From the cell containing the given text, extract its center point as [x, y] coordinate. 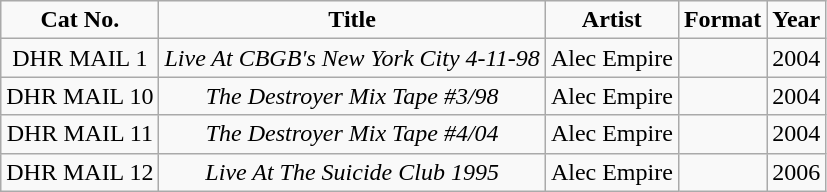
Live At The Suicide Club 1995 [352, 172]
Title [352, 20]
Year [796, 20]
The Destroyer Mix Tape #3/98 [352, 96]
DHR MAIL 10 [80, 96]
Live At CBGB's New York City 4-11-98 [352, 58]
The Destroyer Mix Tape #4/04 [352, 134]
Cat No. [80, 20]
DHR MAIL 1 [80, 58]
DHR MAIL 11 [80, 134]
DHR MAIL 12 [80, 172]
Format [722, 20]
2006 [796, 172]
Artist [612, 20]
